Pinpoint the cell where the given text exists, returning its [x, y] midpoint coordinate. 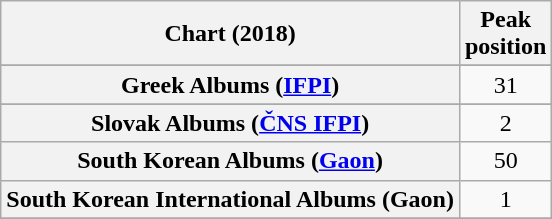
South Korean International Albums (Gaon) [230, 199]
1 [505, 199]
Slovak Albums (ČNS IFPI) [230, 123]
50 [505, 161]
Peak position [505, 34]
2 [505, 123]
31 [505, 85]
Greek Albums (IFPI) [230, 85]
Chart (2018) [230, 34]
South Korean Albums (Gaon) [230, 161]
